Identify which cell holds the provided text, then report its [x, y] central coordinate. 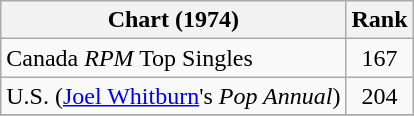
Chart (1974) [174, 20]
167 [380, 58]
U.S. (Joel Whitburn's Pop Annual) [174, 96]
Canada RPM Top Singles [174, 58]
Rank [380, 20]
204 [380, 96]
